Determine the [X, Y] coordinate at the center of the cell enclosing the given text.  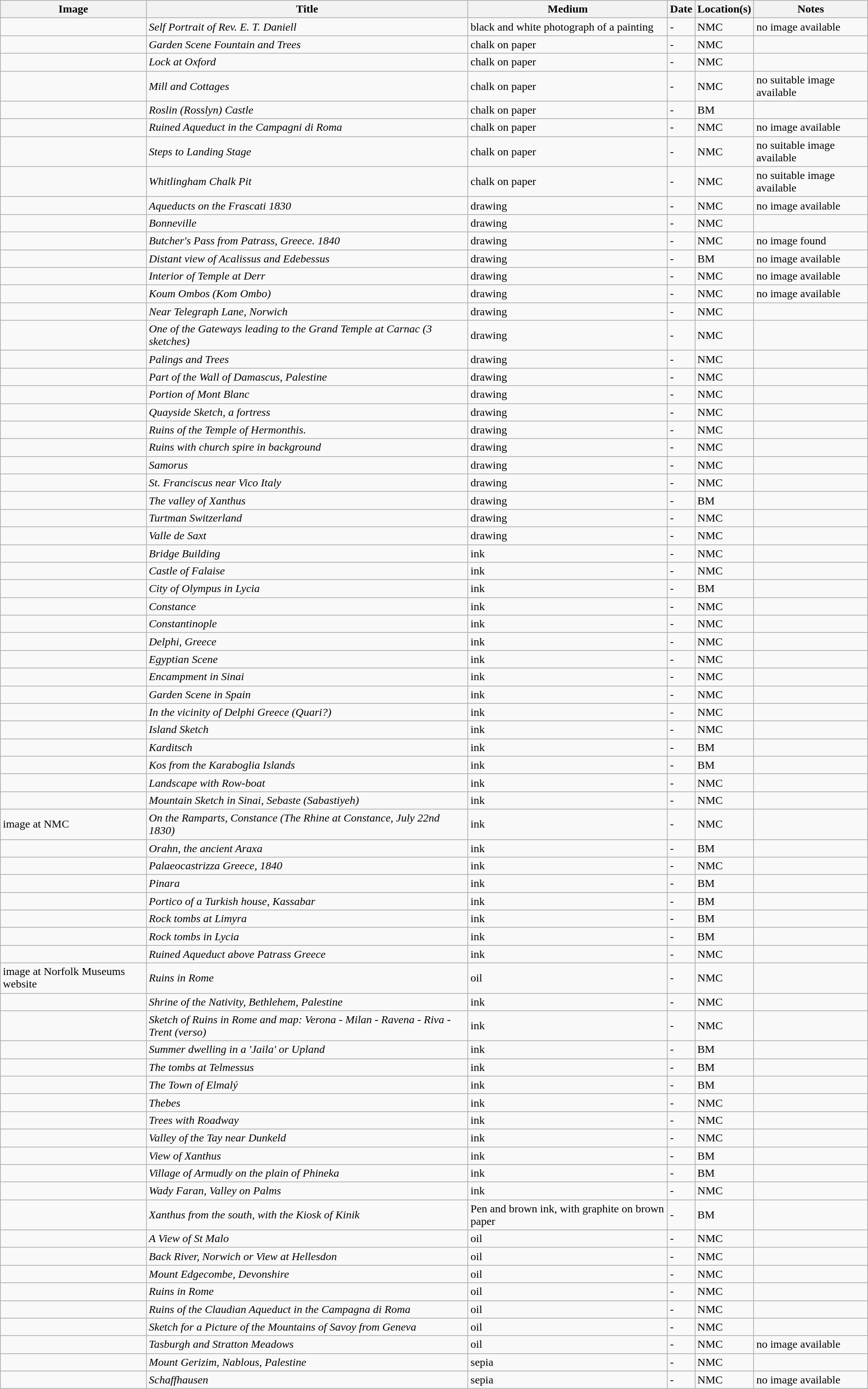
Castle of Falaise [307, 571]
Distant view of Acalissus and Edebessus [307, 258]
Sketch of Ruins in Rome and map: Verona - Milan - Ravena - Riva - Trent (verso) [307, 1026]
The valley of Xanthus [307, 500]
Valley of the Tay near Dunkeld [307, 1138]
Egyptian Scene [307, 659]
Delphi, Greece [307, 642]
View of Xanthus [307, 1156]
Wady Faran, Valley on Palms [307, 1191]
Mount Gerizim, Nablous, Palestine [307, 1362]
Orahn, the ancient Araxa [307, 848]
Bonneville [307, 223]
Xanthus from the south, with the Kiosk of Kinik [307, 1215]
Ruins of the Temple of Hermonthis. [307, 430]
Pinara [307, 884]
Location(s) [724, 9]
Near Telegraph Lane, Norwich [307, 312]
Roslin (Rosslyn) Castle [307, 110]
Ruins of the Claudian Aqueduct in the Campagna di Roma [307, 1309]
Sketch for a Picture of the Mountains of Savoy from Geneva [307, 1327]
Ruined Aqueduct in the Campagni di Roma [307, 127]
Constantinople [307, 624]
Palings and Trees [307, 359]
Aqueducts on the Frascati 1830 [307, 205]
no image found [811, 241]
Image [73, 9]
Rock tombs in Lycia [307, 937]
image at NMC [73, 824]
Butcher's Pass from Patrass, Greece. 1840 [307, 241]
Summer dwelling in a 'Jaila' or Upland [307, 1050]
On the Ramparts, Constance (The Rhine at Constance, July 22nd 1830) [307, 824]
Notes [811, 9]
Village of Armudly on the plain of Phineka [307, 1173]
Constance [307, 606]
Encampment in Sinai [307, 677]
Landscape with Row-boat [307, 783]
Samorus [307, 465]
black and white photograph of a painting [568, 27]
Lock at Oxford [307, 62]
Ruins with church spire in background [307, 447]
Mountain Sketch in Sinai, Sebaste (Sabastiyeh) [307, 800]
The tombs at Telmessus [307, 1067]
Schaffhausen [307, 1380]
Medium [568, 9]
Garden Scene in Spain [307, 694]
Portico of a Turkish house, Kassabar [307, 901]
Kos from the Karaboglia Islands [307, 765]
Palaeocastrizza Greece, 1840 [307, 866]
Steps to Landing Stage [307, 151]
Ruined Aqueduct above Patrass Greece [307, 954]
Island Sketch [307, 730]
Title [307, 9]
image at Norfolk Museums website [73, 978]
Quayside Sketch, a fortress [307, 412]
Tasburgh and Stratton Meadows [307, 1344]
Interior of Temple at Derr [307, 276]
The Town of Elmalý [307, 1085]
Part of the Wall of Damascus, Palestine [307, 377]
Shrine of the Nativity, Bethlehem, Palestine [307, 1002]
Valle de Saxt [307, 535]
Trees with Roadway [307, 1120]
St. Franciscus near Vico Italy [307, 483]
Back River, Norwich or View at Hellesdon [307, 1256]
Bridge Building [307, 553]
Mount Edgecombe, Devonshire [307, 1274]
Mill and Cottages [307, 86]
Thebes [307, 1102]
Portion of Mont Blanc [307, 395]
City of Olympus in Lycia [307, 589]
In the vicinity of Delphi Greece (Quari?) [307, 712]
Garden Scene Fountain and Trees [307, 45]
One of the Gateways leading to the Grand Temple at Carnac (3 sketches) [307, 336]
Karditsch [307, 747]
Koum Ombos (Kom Ombo) [307, 294]
Date [682, 9]
Turtman Switzerland [307, 518]
Rock tombs at Limyra [307, 919]
Pen and brown ink, with graphite on brown paper [568, 1215]
A View of St Malo [307, 1239]
Self Portrait of Rev. E. T. Daniell [307, 27]
Whitlingham Chalk Pit [307, 182]
